Detect which cell encompasses the target text, then output its [X, Y] center coordinate. 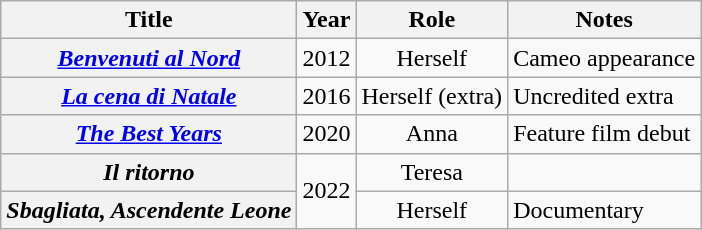
Anna [432, 134]
Il ritorno [149, 172]
Notes [604, 20]
La cena di Natale [149, 96]
Uncredited extra [604, 96]
2012 [326, 58]
Year [326, 20]
2016 [326, 96]
Title [149, 20]
2022 [326, 191]
Herself (extra) [432, 96]
Role [432, 20]
Feature film debut [604, 134]
Sbagliata, Ascendente Leone [149, 210]
Cameo appearance [604, 58]
The Best Years [149, 134]
Documentary [604, 210]
Teresa [432, 172]
Benvenuti al Nord [149, 58]
2020 [326, 134]
